Extract the [X, Y] coordinate from the center of the cell holding the provided text.  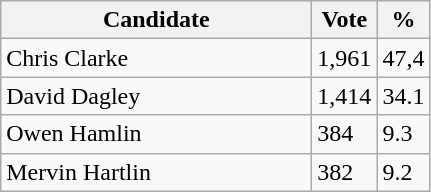
34.1 [404, 96]
1,961 [344, 58]
1,414 [344, 96]
Mervin Hartlin [156, 172]
47,4 [404, 58]
Owen Hamlin [156, 134]
9.2 [404, 172]
Vote [344, 20]
Chris Clarke [156, 58]
384 [344, 134]
% [404, 20]
9.3 [404, 134]
382 [344, 172]
David Dagley [156, 96]
Candidate [156, 20]
